Extract the [x, y] coordinate from the center of the cell holding the provided text.  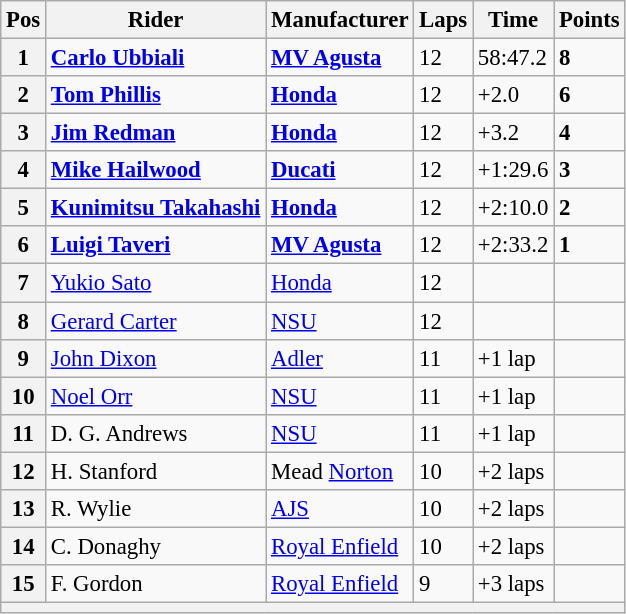
Noel Orr [156, 396]
H. Stanford [156, 471]
Manufacturer [340, 20]
R. Wylie [156, 509]
+1:29.6 [514, 170]
AJS [340, 509]
D. G. Andrews [156, 433]
Mike Hailwood [156, 170]
13 [24, 509]
Yukio Sato [156, 283]
F. Gordon [156, 584]
Points [590, 20]
Ducati [340, 170]
14 [24, 546]
Kunimitsu Takahashi [156, 208]
Carlo Ubbiali [156, 58]
John Dixon [156, 358]
Gerard Carter [156, 321]
15 [24, 584]
+3.2 [514, 133]
Laps [444, 20]
Mead Norton [340, 471]
+2:33.2 [514, 245]
Jim Redman [156, 133]
Adler [340, 358]
7 [24, 283]
Rider [156, 20]
+2:10.0 [514, 208]
+2.0 [514, 95]
58:47.2 [514, 58]
C. Donaghy [156, 546]
Tom Phillis [156, 95]
Pos [24, 20]
5 [24, 208]
Luigi Taveri [156, 245]
+3 laps [514, 584]
Time [514, 20]
